Return (x, y) of the center of cell containing provided text 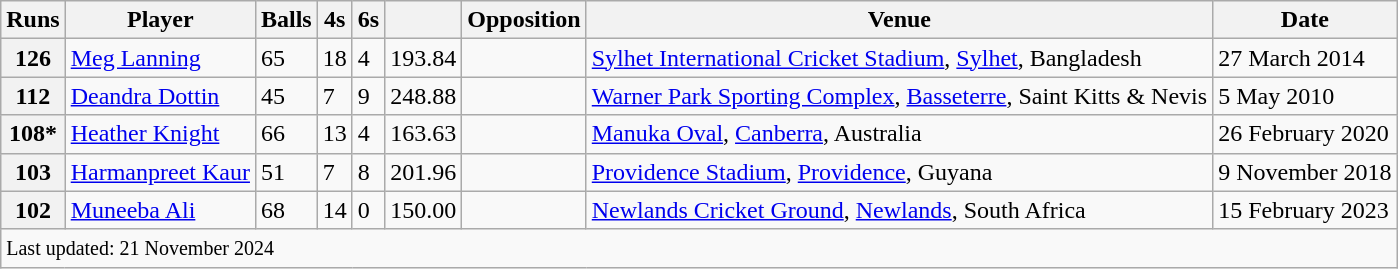
Muneeba Ali (160, 210)
66 (286, 134)
Player (160, 20)
5 May 2010 (1305, 96)
150.00 (424, 210)
68 (286, 210)
Harmanpreet Kaur (160, 172)
Balls (286, 20)
45 (286, 96)
Venue (899, 20)
Deandra Dottin (160, 96)
18 (334, 58)
9 (368, 96)
Warner Park Sporting Complex, Basseterre, Saint Kitts & Nevis (899, 96)
6s (368, 20)
103 (33, 172)
15 February 2023 (1305, 210)
Date (1305, 20)
14 (334, 210)
126 (33, 58)
108* (33, 134)
Opposition (524, 20)
65 (286, 58)
51 (286, 172)
Heather Knight (160, 134)
193.84 (424, 58)
Meg Lanning (160, 58)
102 (33, 210)
248.88 (424, 96)
Newlands Cricket Ground, Newlands, South Africa (899, 210)
163.63 (424, 134)
201.96 (424, 172)
Providence Stadium, Providence, Guyana (899, 172)
Runs (33, 20)
4s (334, 20)
Manuka Oval, Canberra, Australia (899, 134)
0 (368, 210)
9 November 2018 (1305, 172)
13 (334, 134)
27 March 2014 (1305, 58)
112 (33, 96)
Last updated: 21 November 2024 (699, 248)
26 February 2020 (1305, 134)
8 (368, 172)
Sylhet International Cricket Stadium, Sylhet, Bangladesh (899, 58)
